Capture the cell that displays the provided text and extract its [X, Y] central coordinate. 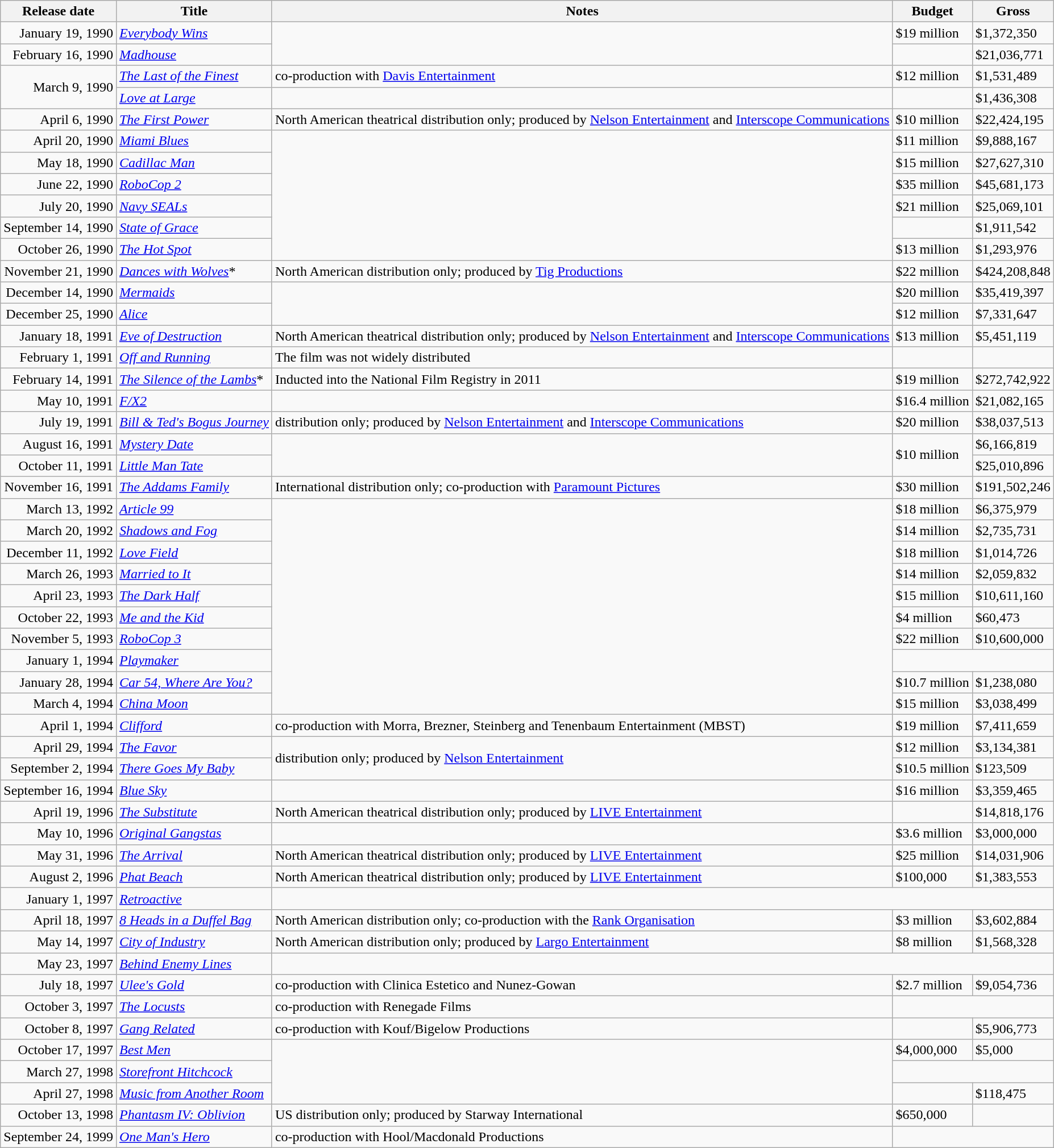
The Silence of the Lambs* [194, 379]
$1,436,308 [1013, 98]
April 23, 1993 [59, 595]
$9,888,167 [1013, 141]
Title [194, 11]
January 19, 1990 [59, 33]
US distribution only; produced by Starway International [582, 1115]
$21 million [932, 206]
$2,059,832 [1013, 574]
October 22, 1993 [59, 617]
$118,475 [1013, 1093]
Phantasm IV: Oblivion [194, 1115]
$35,419,397 [1013, 293]
$14,818,176 [1013, 812]
The Dark Half [194, 595]
Navy SEALs [194, 206]
Bill & Ted's Bogus Journey [194, 422]
Everybody Wins [194, 33]
$4,000,000 [932, 1050]
$2.7 million [932, 985]
Car 54, Where Are You? [194, 682]
co-production with Kouf/Bigelow Productions [582, 1029]
China Moon [194, 704]
April 20, 1990 [59, 141]
Article 99 [194, 509]
$2,735,731 [1013, 531]
$1,014,726 [1013, 552]
There Goes My Baby [194, 769]
$1,238,080 [1013, 682]
April 19, 1996 [59, 812]
The First Power [194, 119]
November 16, 1991 [59, 487]
Miami Blues [194, 141]
The Hot Spot [194, 249]
$27,627,310 [1013, 163]
October 11, 1991 [59, 466]
$4 million [932, 617]
$10,600,000 [1013, 639]
$21,082,165 [1013, 401]
May 10, 1991 [59, 401]
Storefront Hitchcock [194, 1072]
$16 million [932, 790]
North American distribution only; produced by Tig Productions [582, 271]
State of Grace [194, 227]
$14,031,906 [1013, 855]
North American distribution only; co-production with the Rank Organisation [582, 920]
$1,383,553 [1013, 877]
February 1, 1991 [59, 358]
March 20, 1992 [59, 531]
International distribution only; co-production with Paramount Pictures [582, 487]
$123,509 [1013, 769]
distribution only; produced by Nelson Entertainment and Interscope Communications [582, 422]
September 24, 1999 [59, 1137]
$22,424,195 [1013, 119]
$7,331,647 [1013, 314]
Madhouse [194, 55]
Best Men [194, 1050]
Original Gangstas [194, 834]
Behind Enemy Lines [194, 964]
May 10, 1996 [59, 834]
Married to It [194, 574]
co-production with Morra, Brezner, Steinberg and Tenenbaum Entertainment (MBST) [582, 726]
RoboCop 2 [194, 184]
$424,208,848 [1013, 271]
The Addams Family [194, 487]
Retroactive [194, 898]
RoboCop 3 [194, 639]
$3,000,000 [1013, 834]
$7,411,659 [1013, 726]
$650,000 [932, 1115]
$6,375,979 [1013, 509]
January 28, 1994 [59, 682]
Phat Beach [194, 877]
October 8, 1997 [59, 1029]
September 14, 1990 [59, 227]
$5,451,119 [1013, 336]
Me and the Kid [194, 617]
November 5, 1993 [59, 639]
Alice [194, 314]
March 9, 1990 [59, 87]
September 16, 1994 [59, 790]
F/X2 [194, 401]
October 26, 1990 [59, 249]
The Last of the Finest [194, 76]
July 20, 1990 [59, 206]
$3,602,884 [1013, 920]
distribution only; produced by Nelson Entertainment [582, 758]
$3,359,465 [1013, 790]
Little Man Tate [194, 466]
The Favor [194, 747]
$25,010,896 [1013, 466]
Gross [1013, 11]
April 1, 1994 [59, 726]
Dances with Wolves* [194, 271]
$3,134,381 [1013, 747]
$10,611,160 [1013, 595]
May 23, 1997 [59, 964]
$45,681,173 [1013, 184]
8 Heads in a Duffel Bag [194, 920]
July 19, 1991 [59, 422]
$60,473 [1013, 617]
City of Industry [194, 942]
April 18, 1997 [59, 920]
May 14, 1997 [59, 942]
January 18, 1991 [59, 336]
March 13, 1992 [59, 509]
June 22, 1990 [59, 184]
Eve of Destruction [194, 336]
$191,502,246 [1013, 487]
The Locusts [194, 1007]
One Man's Hero [194, 1137]
$3,038,499 [1013, 704]
April 27, 1998 [59, 1093]
November 21, 1990 [59, 271]
January 1, 1994 [59, 661]
$1,293,976 [1013, 249]
$10.7 million [932, 682]
Love at Large [194, 98]
$1,568,328 [1013, 942]
$8 million [932, 942]
$1,911,542 [1013, 227]
co-production with Hool/Macdonald Productions [582, 1137]
March 26, 1993 [59, 574]
co-production with Clinica Estetico and Nunez-Gowan [582, 985]
August 16, 1991 [59, 444]
May 31, 1996 [59, 855]
March 27, 1998 [59, 1072]
$38,037,513 [1013, 422]
Playmaker [194, 661]
$10.5 million [932, 769]
Music from Another Room [194, 1093]
Gang Related [194, 1029]
$6,166,819 [1013, 444]
Clifford [194, 726]
$3.6 million [932, 834]
$1,372,350 [1013, 33]
July 18, 1997 [59, 985]
Release date [59, 11]
February 16, 1990 [59, 55]
October 13, 1998 [59, 1115]
$3 million [932, 920]
Notes [582, 11]
$272,742,922 [1013, 379]
September 2, 1994 [59, 769]
Blue Sky [194, 790]
$30 million [932, 487]
March 4, 1994 [59, 704]
The film was not widely distributed [582, 358]
December 25, 1990 [59, 314]
co-production with Davis Entertainment [582, 76]
$25 million [932, 855]
$35 million [932, 184]
$9,054,736 [1013, 985]
Love Field [194, 552]
$16.4 million [932, 401]
Ulee's Gold [194, 985]
co-production with Renegade Films [582, 1007]
Cadillac Man [194, 163]
Inducted into the National Film Registry in 2011 [582, 379]
December 14, 1990 [59, 293]
$5,906,773 [1013, 1029]
$11 million [932, 141]
$5,000 [1013, 1050]
Off and Running [194, 358]
October 17, 1997 [59, 1050]
$100,000 [932, 877]
$25,069,101 [1013, 206]
The Arrival [194, 855]
The Substitute [194, 812]
August 2, 1996 [59, 877]
Budget [932, 11]
April 29, 1994 [59, 747]
December 11, 1992 [59, 552]
Mermaids [194, 293]
North American distribution only; produced by Largo Entertainment [582, 942]
October 3, 1997 [59, 1007]
February 14, 1991 [59, 379]
$21,036,771 [1013, 55]
Shadows and Fog [194, 531]
May 18, 1990 [59, 163]
Mystery Date [194, 444]
April 6, 1990 [59, 119]
January 1, 1997 [59, 898]
$1,531,489 [1013, 76]
